Detect which cell encompasses the target text, then output its (X, Y) center coordinate. 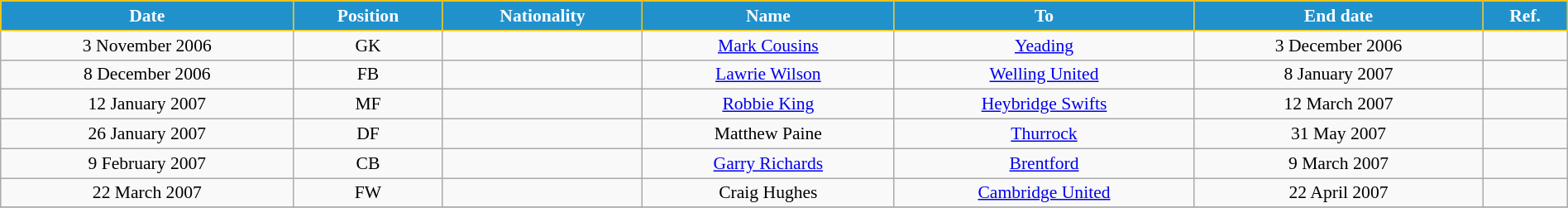
Date (147, 16)
8 December 2006 (147, 75)
3 December 2006 (1338, 46)
31 May 2007 (1338, 134)
Ref. (1525, 16)
End date (1338, 16)
Brentford (1044, 163)
Robbie King (768, 104)
Matthew Paine (768, 134)
Lawrie Wilson (768, 75)
22 March 2007 (147, 193)
Craig Hughes (768, 193)
Position (368, 16)
Heybridge Swifts (1044, 104)
9 March 2007 (1338, 163)
Yeading (1044, 46)
FW (368, 193)
CB (368, 163)
26 January 2007 (147, 134)
DF (368, 134)
Garry Richards (768, 163)
Cambridge United (1044, 193)
9 February 2007 (147, 163)
MF (368, 104)
Nationality (543, 16)
22 April 2007 (1338, 193)
Welling United (1044, 75)
Mark Cousins (768, 46)
Thurrock (1044, 134)
Name (768, 16)
3 November 2006 (147, 46)
12 March 2007 (1338, 104)
To (1044, 16)
FB (368, 75)
GK (368, 46)
12 January 2007 (147, 104)
8 January 2007 (1338, 75)
